Pinpoint the cell where the given text exists, returning its (X, Y) midpoint coordinate. 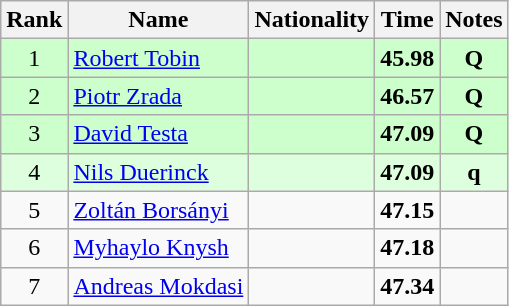
6 (34, 248)
47.15 (408, 210)
Zoltán Borsányi (158, 210)
q (474, 172)
45.98 (408, 58)
Robert Tobin (158, 58)
Nils Duerinck (158, 172)
Andreas Mokdasi (158, 286)
5 (34, 210)
Time (408, 20)
Piotr Zrada (158, 96)
David Testa (158, 134)
Myhaylo Knysh (158, 248)
2 (34, 96)
47.18 (408, 248)
Notes (474, 20)
46.57 (408, 96)
47.34 (408, 286)
4 (34, 172)
7 (34, 286)
Nationality (312, 20)
3 (34, 134)
Rank (34, 20)
1 (34, 58)
Name (158, 20)
